Scan for the cell matching the given text and deliver its [x, y] coordinate at center. 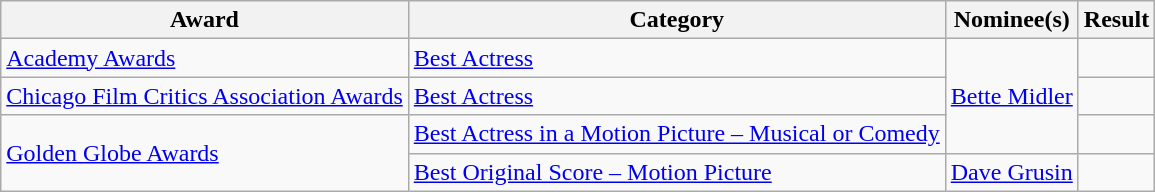
Nominee(s) [1012, 20]
Result [1116, 20]
Bette Midler [1012, 96]
Category [676, 20]
Dave Grusin [1012, 172]
Best Actress in a Motion Picture – Musical or Comedy [676, 134]
Chicago Film Critics Association Awards [205, 96]
Award [205, 20]
Golden Globe Awards [205, 153]
Academy Awards [205, 58]
Best Original Score – Motion Picture [676, 172]
